From the cell containing the given text, extract its center point as (X, Y) coordinate. 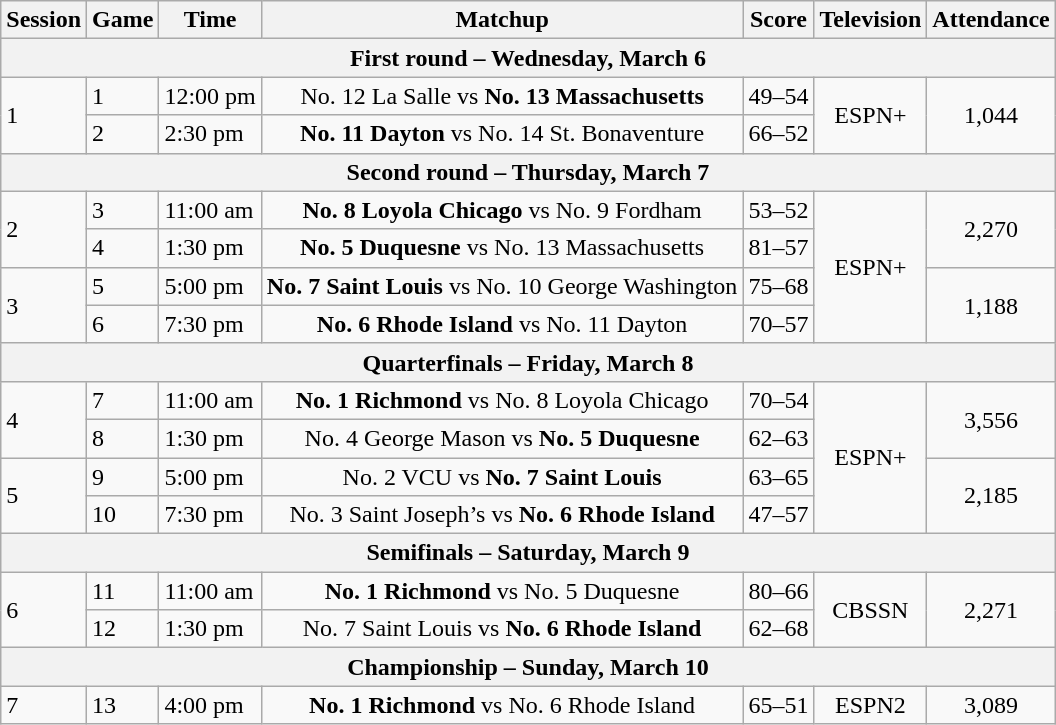
No. 12 La Salle vs No. 13 Massachusetts (502, 96)
2:30 pm (210, 134)
53–52 (778, 210)
63–65 (778, 477)
2,270 (991, 229)
12 (123, 629)
No. 1 Richmond vs No. 5 Duquesne (502, 591)
12:00 pm (210, 96)
ESPN2 (870, 705)
1,188 (991, 305)
No. 6 Rhode Island vs No. 11 Dayton (502, 324)
9 (123, 477)
Session (44, 20)
2,271 (991, 610)
10 (123, 515)
No. 7 Saint Louis vs No. 6 Rhode Island (502, 629)
80–66 (778, 591)
Television (870, 20)
CBSSN (870, 610)
70–54 (778, 400)
Matchup (502, 20)
1,044 (991, 115)
70–57 (778, 324)
Championship – Sunday, March 10 (528, 667)
No. 1 Richmond vs No. 8 Loyola Chicago (502, 400)
62–68 (778, 629)
75–68 (778, 286)
4:00 pm (210, 705)
No. 4 George Mason vs No. 5 Duquesne (502, 438)
No. 1 Richmond vs No. 6 Rhode Island (502, 705)
81–57 (778, 248)
Semifinals – Saturday, March 9 (528, 553)
First round – Wednesday, March 6 (528, 58)
No. 7 Saint Louis vs No. 10 George Washington (502, 286)
65–51 (778, 705)
3,089 (991, 705)
47–57 (778, 515)
13 (123, 705)
11 (123, 591)
No. 3 Saint Joseph’s vs No. 6 Rhode Island (502, 515)
3,556 (991, 419)
Time (210, 20)
Second round – Thursday, March 7 (528, 172)
Game (123, 20)
No. 8 Loyola Chicago vs No. 9 Fordham (502, 210)
No. 5 Duquesne vs No. 13 Massachusetts (502, 248)
Attendance (991, 20)
62–63 (778, 438)
Score (778, 20)
No. 2 VCU vs No. 7 Saint Louis (502, 477)
8 (123, 438)
Quarterfinals – Friday, March 8 (528, 362)
49–54 (778, 96)
2,185 (991, 496)
66–52 (778, 134)
No. 11 Dayton vs No. 14 St. Bonaventure (502, 134)
